Capture the cell that displays the provided text and extract its [x, y] central coordinate. 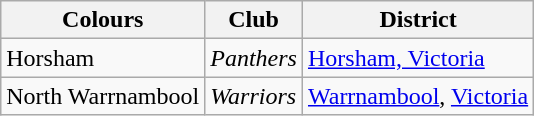
Colours [103, 20]
North Warrnambool [103, 96]
Warrnambool, Victoria [418, 96]
Horsham [103, 58]
Club [254, 20]
District [418, 20]
Horsham, Victoria [418, 58]
Panthers [254, 58]
Warriors [254, 96]
